Extract the [X, Y] coordinate from the center of the cell holding the provided text.  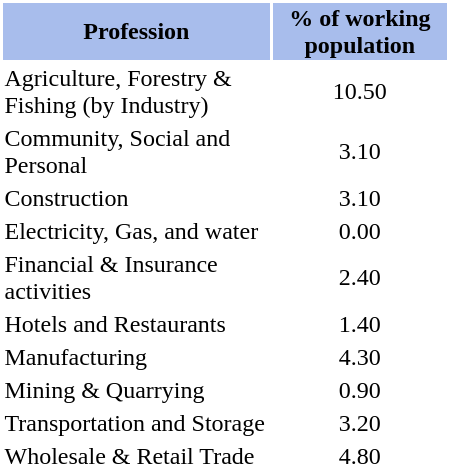
0.00 [360, 231]
% of working population [360, 32]
10.50 [360, 92]
4.80 [360, 456]
4.30 [360, 357]
Mining & Quarrying [136, 390]
Electricity, Gas, and water [136, 231]
Wholesale & Retail Trade [136, 456]
3.20 [360, 423]
2.40 [360, 278]
0.90 [360, 390]
Financial & Insurance activities [136, 278]
1.40 [360, 324]
Community, Social and Personal [136, 152]
Profession [136, 32]
Agriculture, Forestry & Fishing (by Industry) [136, 92]
Manufacturing [136, 357]
Hotels and Restaurants [136, 324]
Construction [136, 198]
Transportation and Storage [136, 423]
